Search for the cell housing the specified text and yield its (x, y) center coordinate. 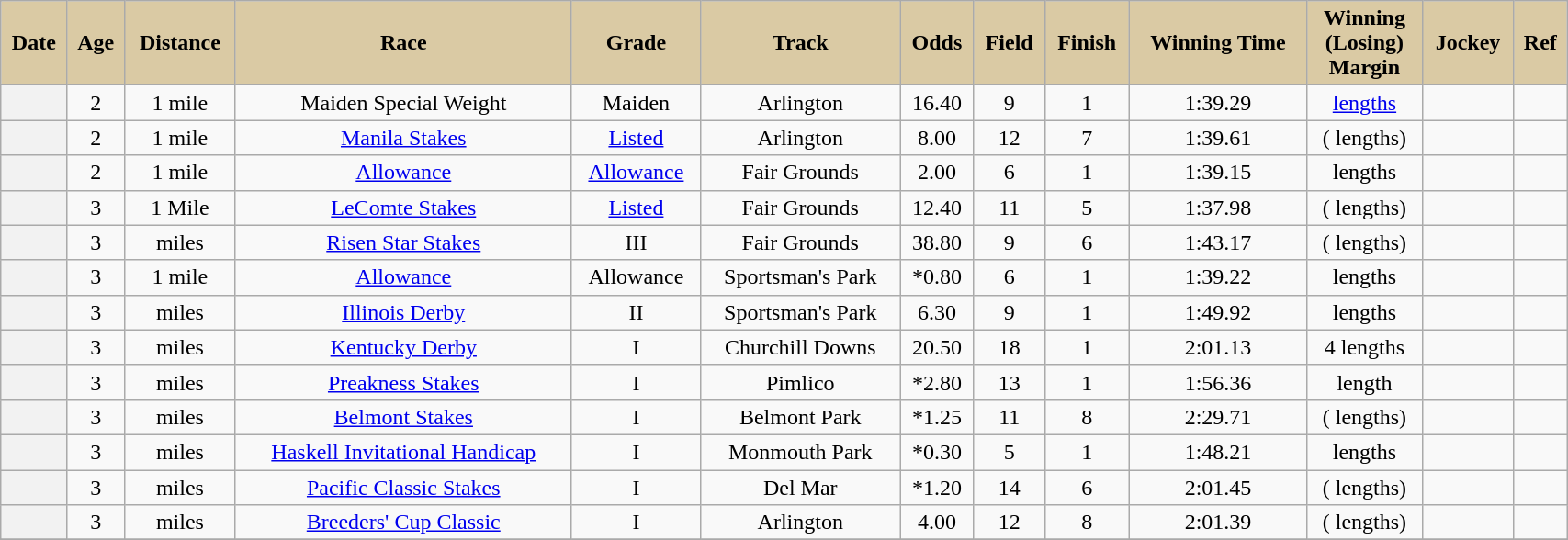
Risen Star Stakes (403, 242)
8.00 (937, 138)
Pacific Classic Stakes (403, 488)
Preakness Stakes (403, 382)
Maiden Special Weight (403, 103)
*1.20 (937, 488)
Del Mar (801, 488)
2:29.71 (1218, 417)
1 Mile (180, 208)
6.30 (937, 312)
16.40 (937, 103)
Age (96, 43)
Monmouth Park (801, 452)
Pimlico (801, 382)
Churchill Downs (801, 347)
1:39.22 (1218, 277)
Field (1009, 43)
Belmont Park (801, 417)
2:01.13 (1218, 347)
Finish (1087, 43)
2:01.39 (1218, 523)
Grade (636, 43)
Distance (180, 43)
1:56.36 (1218, 382)
*2.80 (937, 382)
4.00 (937, 523)
1:39.29 (1218, 103)
Jockey (1468, 43)
Maiden (636, 103)
18 (1009, 347)
*1.25 (937, 417)
2:01.45 (1218, 488)
14 (1009, 488)
Kentucky Derby (403, 347)
38.80 (937, 242)
LeComte Stakes (403, 208)
Illinois Derby (403, 312)
13 (1009, 382)
*0.80 (937, 277)
1:49.92 (1218, 312)
7 (1087, 138)
1:43.17 (1218, 242)
Belmont Stakes (403, 417)
*0.30 (937, 452)
length (1365, 382)
Ref (1540, 43)
Breeders' Cup Classic (403, 523)
1:39.15 (1218, 173)
20.50 (937, 347)
II (636, 312)
Race (403, 43)
Winning(Losing)Margin (1365, 43)
III (636, 242)
Haskell Invitational Handicap (403, 452)
Winning Time (1218, 43)
Date (34, 43)
1:39.61 (1218, 138)
2.00 (937, 173)
4 lengths (1365, 347)
Track (801, 43)
12.40 (937, 208)
Odds (937, 43)
1:48.21 (1218, 452)
1:37.98 (1218, 208)
Manila Stakes (403, 138)
